Locate the cell with the specified text and output its (X, Y) center coordinate. 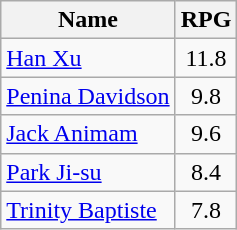
Han Xu (88, 58)
Park Ji-su (88, 172)
Penina Davidson (88, 96)
Jack Animam (88, 134)
11.8 (206, 58)
7.8 (206, 210)
RPG (206, 20)
Name (88, 20)
9.8 (206, 96)
9.6 (206, 134)
8.4 (206, 172)
Trinity Baptiste (88, 210)
